Locate the cell with the specified text and output its (x, y) center coordinate. 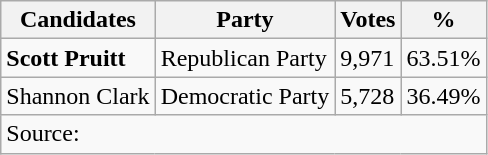
Candidates (78, 20)
Democratic Party (245, 96)
5,728 (368, 96)
Votes (368, 20)
9,971 (368, 58)
Party (245, 20)
Source: (244, 134)
Scott Pruitt (78, 58)
Republican Party (245, 58)
Shannon Clark (78, 96)
% (444, 20)
36.49% (444, 96)
63.51% (444, 58)
